Locate the cell with the specified text and output its [X, Y] center coordinate. 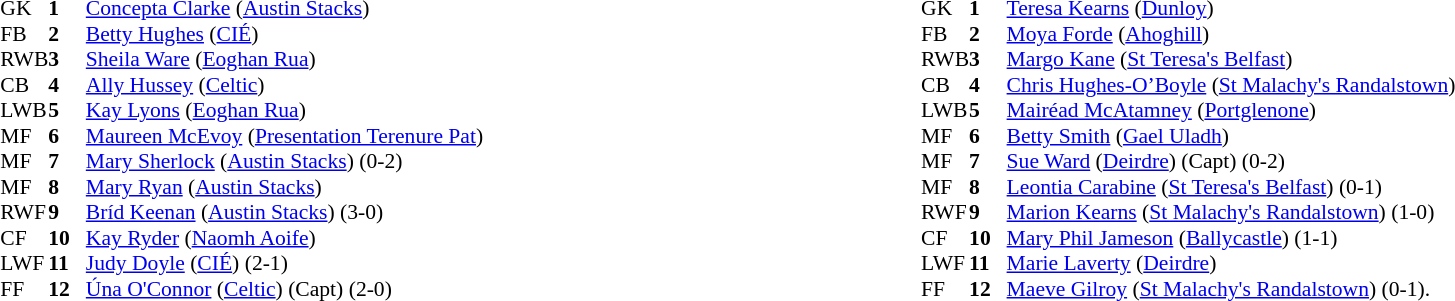
Judy Doyle (CIÉ) (2-1) [284, 263]
Mary Ryan (Austin Stacks) [284, 187]
Bríd Keenan (Austin Stacks) (3-0) [284, 213]
Sheila Ware (Eoghan Rua) [284, 59]
Mary Sherlock (Austin Stacks) (0-2) [284, 161]
Betty Hughes (CIÉ) [284, 34]
Kay Ryder (Naomh Aoife) [284, 238]
Ally Hussey (Celtic) [284, 85]
Maureen McEvoy (Presentation Terenure Pat) [284, 136]
Kay Lyons (Eoghan Rua) [284, 111]
